Extract the (x, y) coordinate from the center of the cell holding the provided text.  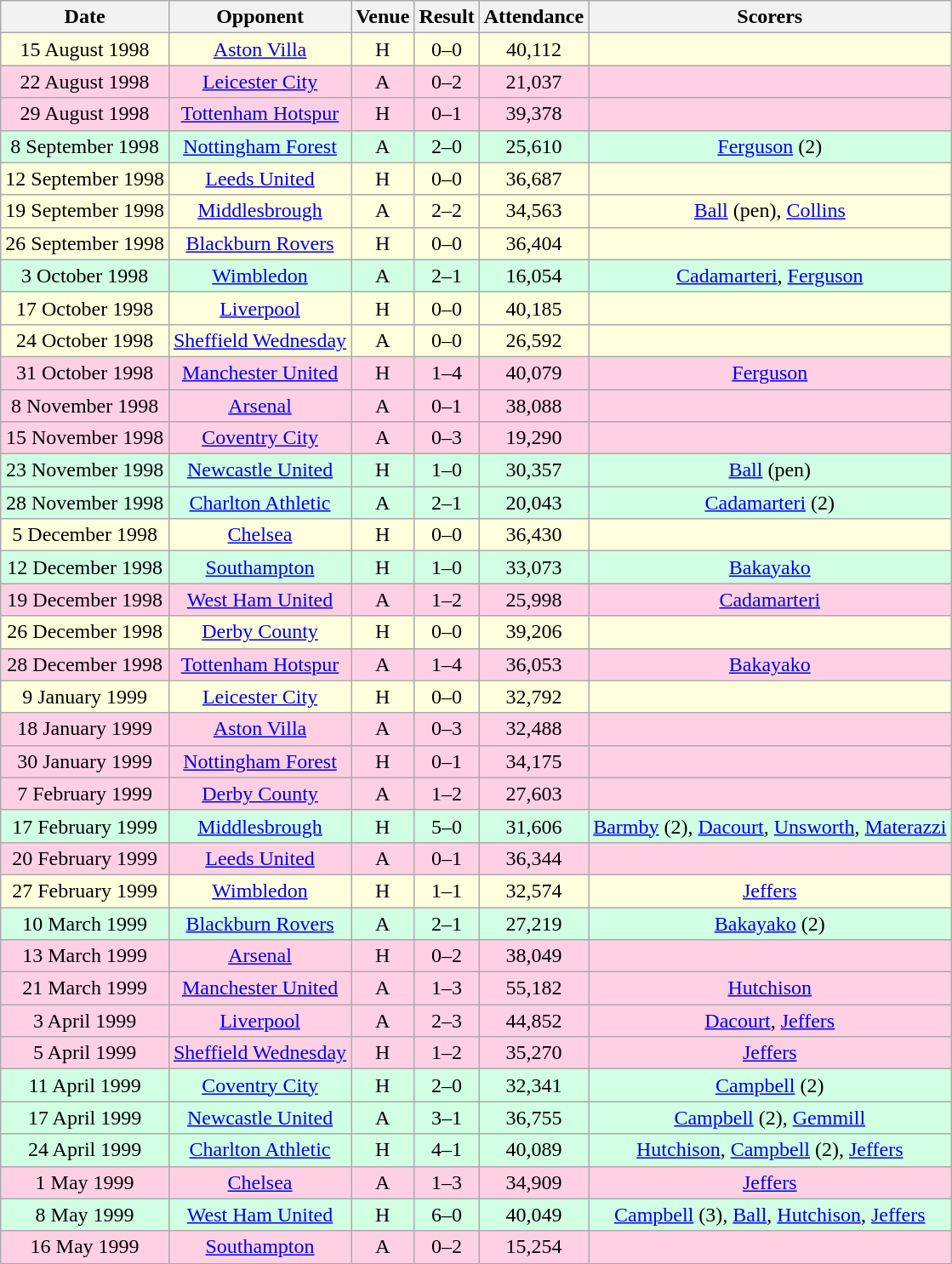
16,054 (533, 276)
Venue (383, 17)
36,404 (533, 243)
Campbell (2), Gemmill (770, 1118)
21 March 1999 (85, 988)
11 April 1999 (85, 1085)
Result (447, 17)
1–1 (447, 891)
12 December 1998 (85, 567)
38,049 (533, 956)
5–0 (447, 826)
30 January 1999 (85, 761)
19 September 1998 (85, 211)
1 May 1999 (85, 1182)
Cadamarteri, Ferguson (770, 276)
Scorers (770, 17)
23 November 1998 (85, 470)
33,073 (533, 567)
6–0 (447, 1215)
27 February 1999 (85, 891)
Ferguson (2) (770, 146)
9 January 1999 (85, 697)
Barmby (2), Dacourt, Unsworth, Materazzi (770, 826)
5 December 1998 (85, 535)
26,592 (533, 340)
29 August 1998 (85, 114)
26 December 1998 (85, 632)
34,563 (533, 211)
Hutchison (770, 988)
16 May 1999 (85, 1247)
27,603 (533, 794)
40,079 (533, 373)
36,687 (533, 179)
40,089 (533, 1150)
40,185 (533, 308)
Bakayako (2) (770, 923)
20 February 1999 (85, 858)
Date (85, 17)
2–3 (447, 1021)
13 March 1999 (85, 956)
24 October 1998 (85, 340)
5 April 1999 (85, 1053)
Attendance (533, 17)
30,357 (533, 470)
15 November 1998 (85, 438)
24 April 1999 (85, 1150)
19,290 (533, 438)
38,088 (533, 406)
27,219 (533, 923)
19 December 1998 (85, 600)
3 October 1998 (85, 276)
55,182 (533, 988)
7 February 1999 (85, 794)
34,909 (533, 1182)
32,792 (533, 697)
2–2 (447, 211)
Campbell (3), Ball, Hutchison, Jeffers (770, 1215)
31 October 1998 (85, 373)
8 May 1999 (85, 1215)
Campbell (2) (770, 1085)
35,270 (533, 1053)
15 August 1998 (85, 49)
34,175 (533, 761)
40,049 (533, 1215)
36,344 (533, 858)
36,755 (533, 1118)
8 November 1998 (85, 406)
Ball (pen), Collins (770, 211)
4–1 (447, 1150)
17 February 1999 (85, 826)
28 December 1998 (85, 664)
36,430 (533, 535)
8 September 1998 (85, 146)
Opponent (259, 17)
3 April 1999 (85, 1021)
25,610 (533, 146)
20,043 (533, 503)
Dacourt, Jeffers (770, 1021)
40,112 (533, 49)
Ferguson (770, 373)
28 November 1998 (85, 503)
32,488 (533, 729)
26 September 1998 (85, 243)
44,852 (533, 1021)
39,206 (533, 632)
31,606 (533, 826)
17 October 1998 (85, 308)
21,037 (533, 82)
Ball (pen) (770, 470)
18 January 1999 (85, 729)
32,341 (533, 1085)
22 August 1998 (85, 82)
Hutchison, Campbell (2), Jeffers (770, 1150)
25,998 (533, 600)
15,254 (533, 1247)
39,378 (533, 114)
32,574 (533, 891)
36,053 (533, 664)
17 April 1999 (85, 1118)
Cadamarteri (770, 600)
12 September 1998 (85, 179)
3–1 (447, 1118)
10 March 1999 (85, 923)
Cadamarteri (2) (770, 503)
